For the text-containing cell, return its midpoint in [x, y] coordinate format. 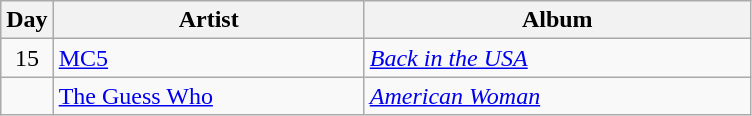
Album [557, 20]
MC5 [208, 58]
Back in the USA [557, 58]
Day [27, 20]
American Woman [557, 96]
The Guess Who [208, 96]
Artist [208, 20]
15 [27, 58]
